Search for the cell housing the specified text and yield its [x, y] center coordinate. 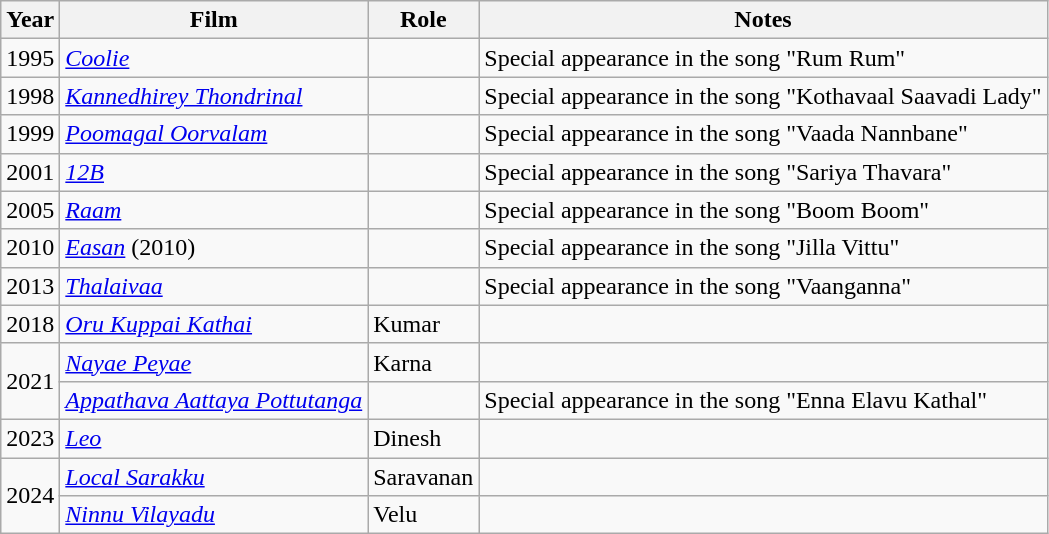
Appathava Aattaya Pottutanga [214, 400]
Ninnu Vilayadu [214, 515]
12B [214, 172]
Special appearance in the song "Kothavaal Saavadi Lady" [763, 96]
Special appearance in the song "Enna Elavu Kathal" [763, 400]
2013 [30, 286]
Special appearance in the song "Sariya Thavara" [763, 172]
2018 [30, 324]
Nayae Peyae [214, 362]
Role [424, 20]
1995 [30, 58]
Special appearance in the song "Jilla Vittu" [763, 248]
Coolie [214, 58]
Velu [424, 515]
2010 [30, 248]
Raam [214, 210]
Notes [763, 20]
Special appearance in the song "Vaada Nannbane" [763, 134]
Year [30, 20]
Local Sarakku [214, 477]
2005 [30, 210]
1998 [30, 96]
Poomagal Oorvalam [214, 134]
2024 [30, 496]
Leo [214, 438]
1999 [30, 134]
2021 [30, 381]
Special appearance in the song "Vaanganna" [763, 286]
Dinesh [424, 438]
2001 [30, 172]
2023 [30, 438]
Thalaivaa [214, 286]
Saravanan [424, 477]
Easan (2010) [214, 248]
Film [214, 20]
Kannedhirey Thondrinal [214, 96]
Special appearance in the song "Rum Rum" [763, 58]
Oru Kuppai Kathai [214, 324]
Special appearance in the song "Boom Boom" [763, 210]
Karna [424, 362]
Kumar [424, 324]
